Extract the (X, Y) coordinate from the center of the cell holding the provided text.  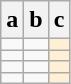
c (59, 20)
b (36, 20)
a (12, 20)
